From the cell containing the given text, extract its center point as [X, Y] coordinate. 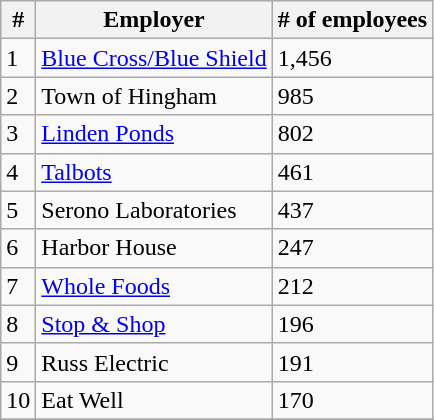
Harbor House [154, 248]
461 [352, 172]
# [18, 20]
1 [18, 58]
8 [18, 324]
10 [18, 400]
196 [352, 324]
6 [18, 248]
3 [18, 134]
437 [352, 210]
Serono Laboratories [154, 210]
2 [18, 96]
1,456 [352, 58]
7 [18, 286]
9 [18, 362]
Stop & Shop [154, 324]
985 [352, 96]
212 [352, 286]
802 [352, 134]
5 [18, 210]
Employer [154, 20]
4 [18, 172]
Talbots [154, 172]
Blue Cross/Blue Shield [154, 58]
170 [352, 400]
Russ Electric [154, 362]
Eat Well [154, 400]
Whole Foods [154, 286]
191 [352, 362]
# of employees [352, 20]
247 [352, 248]
Linden Ponds [154, 134]
Town of Hingham [154, 96]
